Output the [x, y] coordinate of the center of the cell containing the given text.  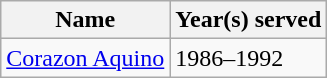
Year(s) served [248, 20]
Name [86, 20]
1986–1992 [248, 58]
Corazon Aquino [86, 58]
